Provide the [X, Y] coordinate of the cell's center where the given text is located.  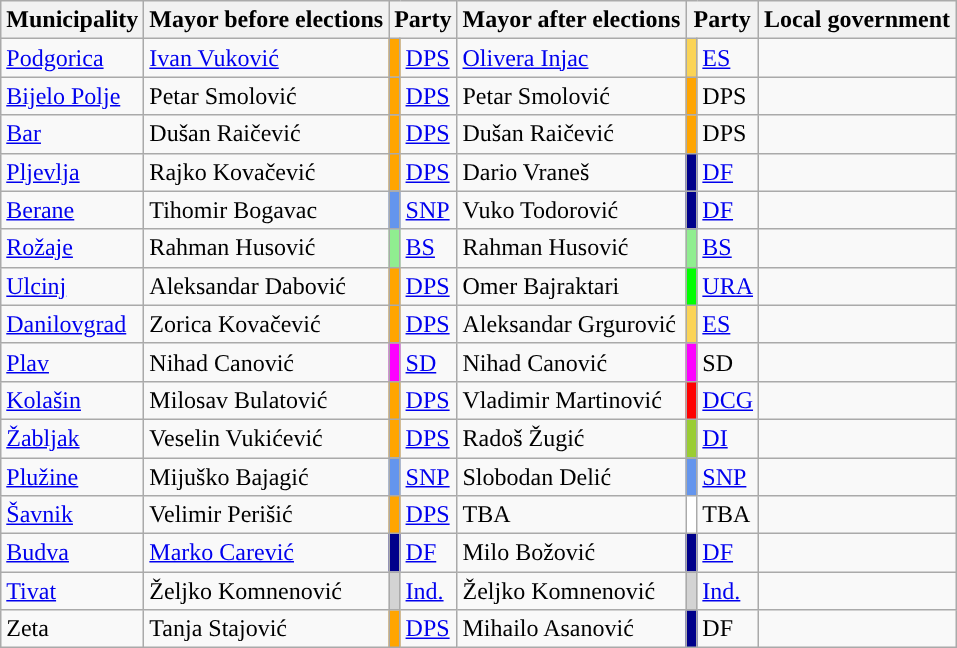
Zeta [72, 629]
Mihailo Asanović [572, 629]
DI [728, 438]
Vladimir Martinović [572, 400]
DCG [728, 400]
Budva [72, 553]
Ivan Vuković [266, 58]
Plužine [72, 477]
Mayor before elections [266, 20]
Tihomir Bogavac [266, 210]
Dario Vraneš [572, 172]
Mijuško Bajagić [266, 477]
URA [728, 286]
Aleksandar Dabović [266, 286]
Šavnik [72, 515]
Bijelo Polje [72, 96]
Omer Bajraktari [572, 286]
Local government [858, 20]
Veselin Vukićević [266, 438]
Marko Carević [266, 553]
Slobodan Delić [572, 477]
Milo Božović [572, 553]
Velimir Perišić [266, 515]
Podgorica [72, 58]
Radoš Žugić [572, 438]
Plav [72, 362]
Bar [72, 134]
Mayor after elections [572, 20]
Rožaje [72, 248]
Ulcinj [72, 286]
Pljevlja [72, 172]
Tanja Stajović [266, 629]
Žabljak [72, 438]
Aleksandar Grgurović [572, 324]
Kolašin [72, 400]
Zorica Kovačević [266, 324]
Rajko Kovačević [266, 172]
Municipality [72, 20]
Danilovgrad [72, 324]
Tivat [72, 591]
Berane [72, 210]
Olivera Injac [572, 58]
Milosav Bulatović [266, 400]
Vuko Todorović [572, 210]
